Locate the cell with the specified text and output its (X, Y) center coordinate. 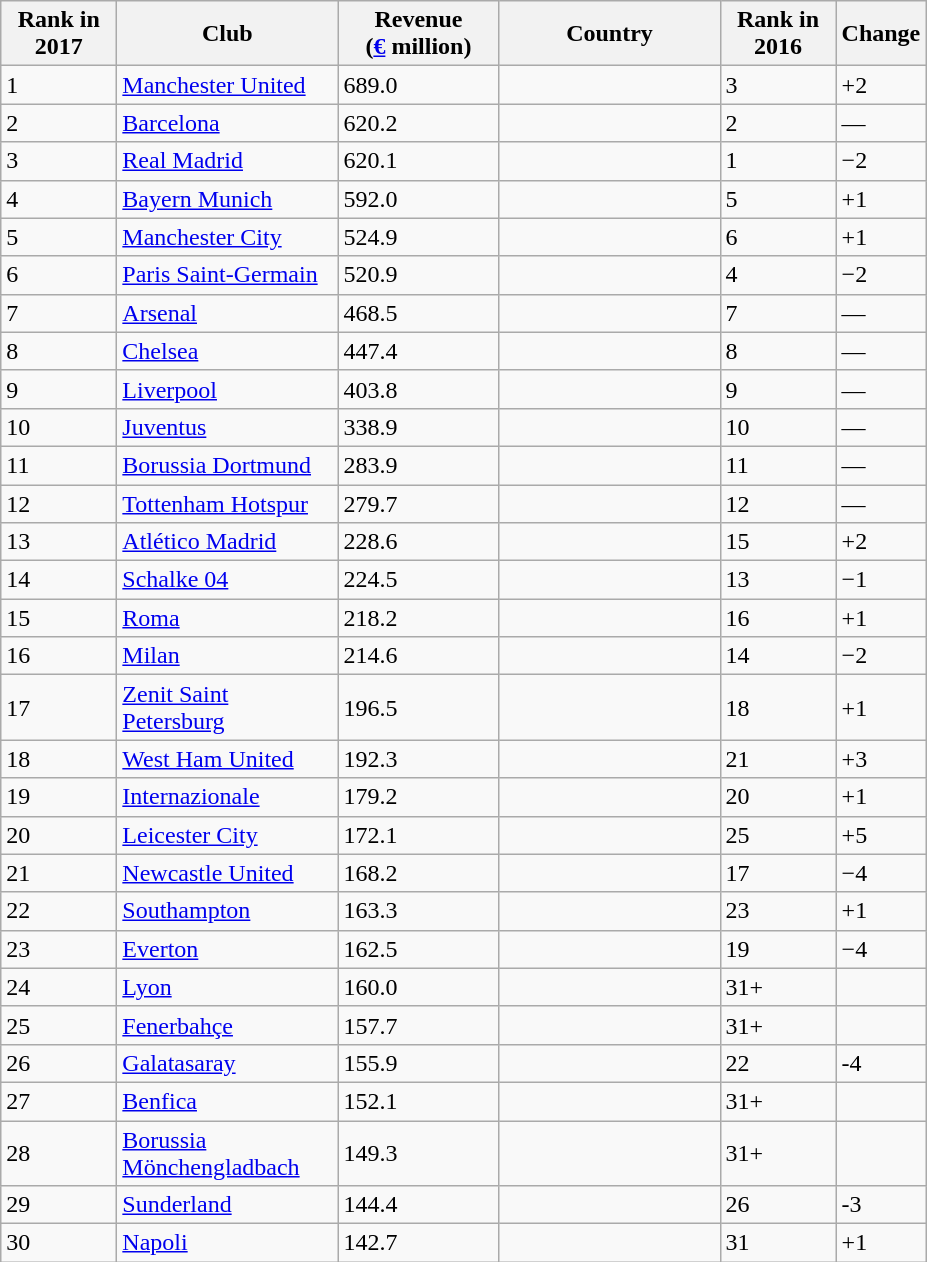
Internazionale (228, 797)
Milan (228, 656)
29 (59, 1205)
172.1 (418, 835)
Zenit Saint Petersburg (228, 708)
Borussia Dortmund (228, 465)
−1 (881, 580)
27 (59, 1101)
+3 (881, 759)
Newcastle United (228, 873)
30 (59, 1243)
28 (59, 1152)
Juventus (228, 427)
-3 (881, 1205)
Club (228, 34)
283.9 (418, 465)
689.0 (418, 85)
Leicester City (228, 835)
Arsenal (228, 313)
520.9 (418, 275)
Real Madrid (228, 161)
338.9 (418, 427)
Galatasaray (228, 1063)
279.7 (418, 503)
163.3 (418, 911)
Atlético Madrid (228, 542)
Manchester United (228, 85)
Southampton (228, 911)
228.6 (418, 542)
403.8 (418, 389)
Rank in2016 (778, 34)
Schalke 04 (228, 580)
Borussia Mönchengladbach (228, 1152)
Tottenham Hotspur (228, 503)
Lyon (228, 987)
224.5 (418, 580)
157.7 (418, 1025)
196.5 (418, 708)
31 (778, 1243)
162.5 (418, 949)
620.2 (418, 123)
Bayern Munich (228, 199)
179.2 (418, 797)
447.4 (418, 351)
524.9 (418, 237)
144.4 (418, 1205)
24 (59, 987)
Manchester City (228, 237)
168.2 (418, 873)
152.1 (418, 1101)
142.7 (418, 1243)
Paris Saint-Germain (228, 275)
Revenue (€ million) (418, 34)
Barcelona (228, 123)
Everton (228, 949)
Chelsea (228, 351)
Change (881, 34)
Rank in2017 (59, 34)
149.3 (418, 1152)
Roma (228, 618)
Sunderland (228, 1205)
+5 (881, 835)
160.0 (418, 987)
468.5 (418, 313)
Liverpool (228, 389)
192.3 (418, 759)
620.1 (418, 161)
592.0 (418, 199)
West Ham United (228, 759)
-4 (881, 1063)
155.9 (418, 1063)
214.6 (418, 656)
218.2 (418, 618)
Fenerbahçe (228, 1025)
Benfica (228, 1101)
Country (610, 34)
Napoli (228, 1243)
